Pinpoint the cell where the given text exists, returning its (x, y) midpoint coordinate. 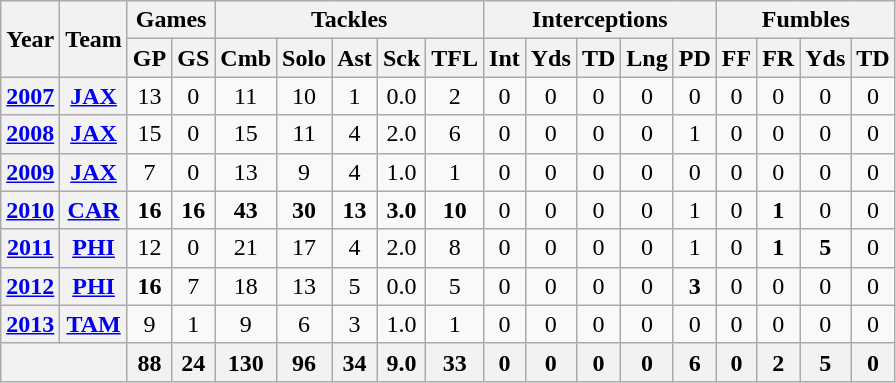
Solo (304, 58)
43 (246, 210)
Lng (647, 58)
Sck (401, 58)
GP (149, 58)
21 (246, 248)
24 (194, 362)
Int (505, 58)
Ast (355, 58)
17 (304, 248)
30 (304, 210)
PD (694, 58)
9.0 (401, 362)
Games (170, 20)
TAM (94, 324)
2012 (30, 286)
Tackles (350, 20)
2013 (30, 324)
12 (149, 248)
Interceptions (600, 20)
8 (455, 248)
3.0 (401, 210)
FR (778, 58)
Fumbles (806, 20)
130 (246, 362)
Cmb (246, 58)
96 (304, 362)
34 (355, 362)
2010 (30, 210)
2009 (30, 172)
2008 (30, 134)
FF (736, 58)
GS (194, 58)
18 (246, 286)
2007 (30, 96)
2011 (30, 248)
88 (149, 362)
Team (94, 39)
33 (455, 362)
CAR (94, 210)
Year (30, 39)
TFL (455, 58)
